Return the (X, Y) coordinate for the center point of the cell that contains the specified text.  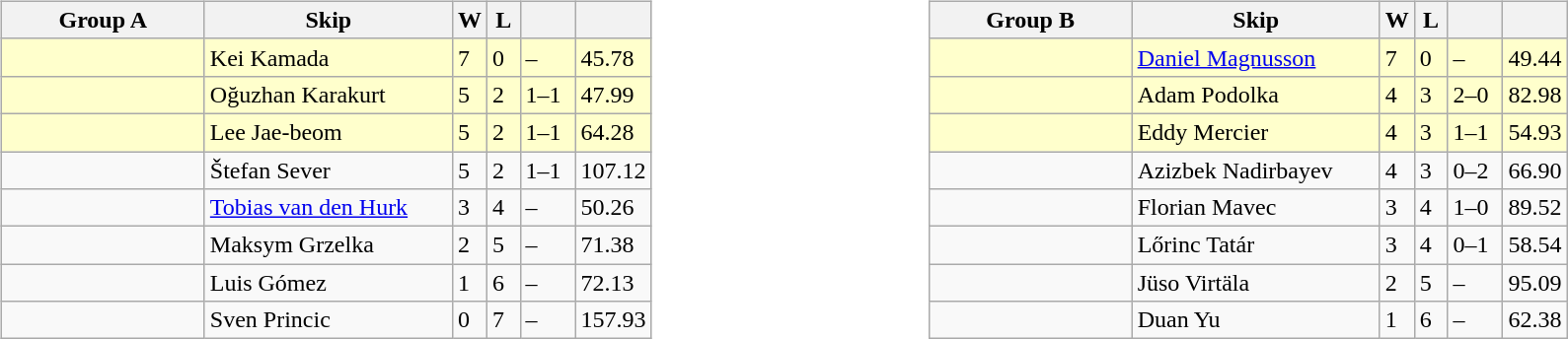
50.26 (614, 208)
Daniel Magnusson (1255, 57)
Group A (103, 20)
0–2 (1475, 170)
66.90 (1535, 170)
Jüso Virtäla (1255, 283)
Eddy Mercier (1255, 132)
107.12 (614, 170)
Lee Jae-beom (328, 132)
71.38 (614, 245)
Group B (1030, 20)
45.78 (614, 57)
47.99 (614, 95)
89.52 (1535, 208)
82.98 (1535, 95)
Duan Yu (1255, 320)
54.93 (1535, 132)
Maksym Grzelka (328, 245)
0–1 (1475, 245)
157.93 (614, 320)
1–0 (1475, 208)
Štefan Sever (328, 170)
95.09 (1535, 283)
Oğuzhan Karakurt (328, 95)
49.44 (1535, 57)
Adam Podolka (1255, 95)
2–0 (1475, 95)
Florian Mavec (1255, 208)
64.28 (614, 132)
Kei Kamada (328, 57)
Lőrinc Tatár (1255, 245)
Luis Gómez (328, 283)
62.38 (1535, 320)
72.13 (614, 283)
Tobias van den Hurk (328, 208)
Sven Princic (328, 320)
58.54 (1535, 245)
Azizbek Nadirbayev (1255, 170)
